Extract the [X, Y] coordinate from the center of the cell holding the provided text.  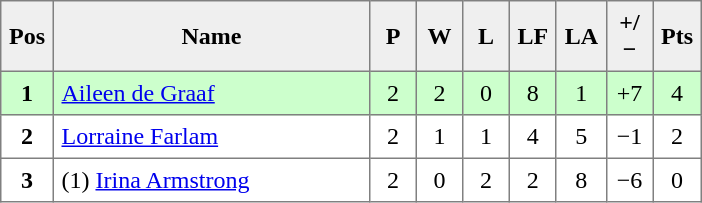
Pos [27, 36]
5 [581, 137]
P [393, 36]
+/− [629, 36]
(1) Irina Armstrong [211, 180]
+7 [629, 93]
W [439, 36]
Pts [677, 36]
Aileen de Graaf [211, 93]
LF [532, 36]
Lorraine Farlam [211, 137]
LA [581, 36]
3 [27, 180]
−6 [629, 180]
Name [211, 36]
−1 [629, 137]
L [486, 36]
